Find where the given text appears and provide that cell's center as (x, y) coordinate. 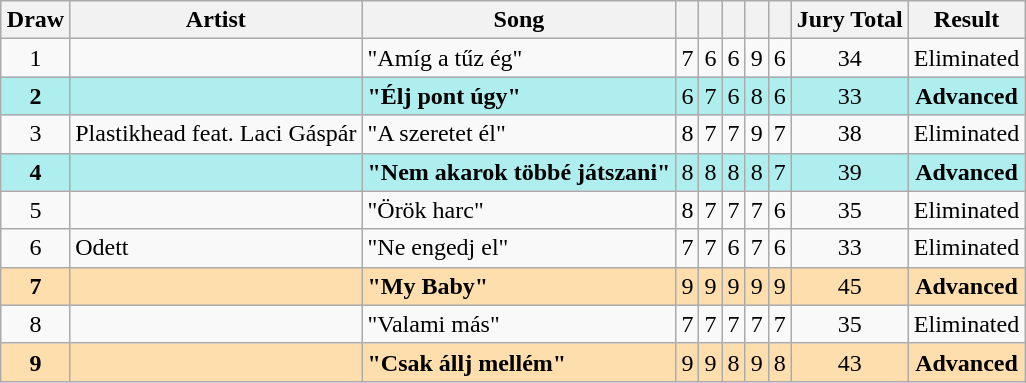
"Örök harc" (519, 210)
Song (519, 20)
"Amíg a tűz ég" (519, 58)
1 (35, 58)
Odett (216, 248)
39 (850, 172)
"Élj pont úgy" (519, 96)
"Nem akarok többé játszani" (519, 172)
"Ne engedj el" (519, 248)
Artist (216, 20)
2 (35, 96)
Plastikhead feat. Laci Gáspár (216, 134)
"My Baby" (519, 286)
"Csak állj mellém" (519, 362)
"A szeretet él" (519, 134)
34 (850, 58)
43 (850, 362)
38 (850, 134)
"Valami más" (519, 324)
4 (35, 172)
3 (35, 134)
5 (35, 210)
Draw (35, 20)
Result (966, 20)
45 (850, 286)
Jury Total (850, 20)
